For the text-containing cell, return its midpoint in [x, y] coordinate format. 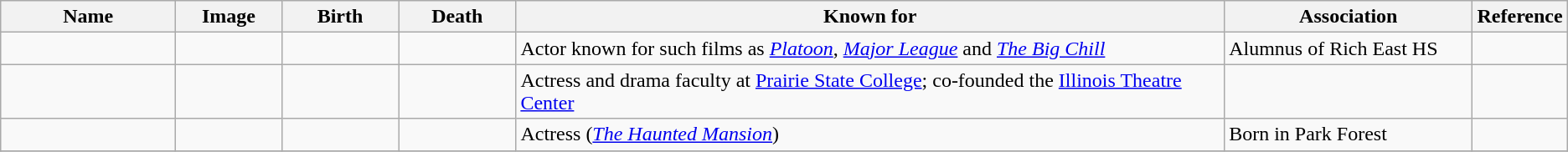
Alumnus of Rich East HS [1349, 48]
Actress (The Haunted Mansion) [870, 134]
Born in Park Forest [1349, 134]
Name [89, 17]
Known for [870, 17]
Death [457, 17]
Actress and drama faculty at Prairie State College; co-founded the Illinois Theatre Center [870, 92]
Reference [1519, 17]
Association [1349, 17]
Birth [340, 17]
Actor known for such films as Platoon, Major League and The Big Chill [870, 48]
Image [230, 17]
